For the text-containing cell, return its midpoint in (X, Y) coordinate format. 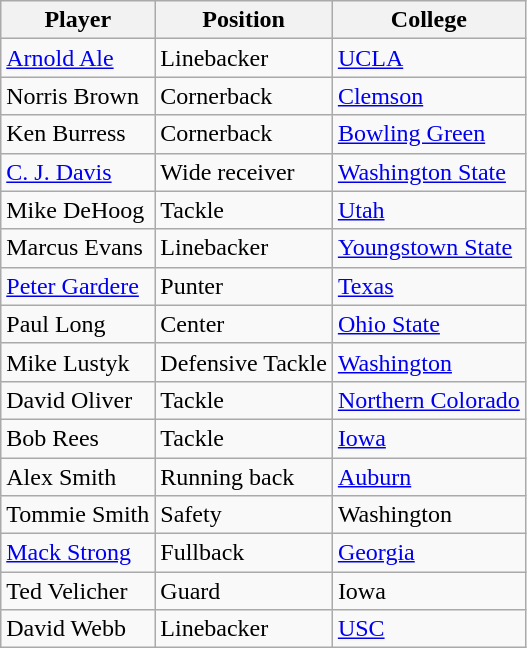
Player (78, 20)
Norris Brown (78, 96)
Guard (244, 591)
Mike DeHoog (78, 210)
Marcus Evans (78, 248)
C. J. Davis (78, 172)
Safety (244, 515)
College (428, 20)
Wide receiver (244, 172)
Georgia (428, 553)
UCLA (428, 58)
David Webb (78, 629)
David Oliver (78, 400)
Utah (428, 210)
Auburn (428, 477)
Youngstown State (428, 248)
Mack Strong (78, 553)
USC (428, 629)
Position (244, 20)
Tommie Smith (78, 515)
Bowling Green (428, 134)
Center (244, 324)
Texas (428, 286)
Arnold Ale (78, 58)
Fullback (244, 553)
Clemson (428, 96)
Punter (244, 286)
Peter Gardere (78, 286)
Washington State (428, 172)
Defensive Tackle (244, 362)
Mike Lustyk (78, 362)
Alex Smith (78, 477)
Running back (244, 477)
Northern Colorado (428, 400)
Paul Long (78, 324)
Bob Rees (78, 438)
Ted Velicher (78, 591)
Ohio State (428, 324)
Ken Burress (78, 134)
